Locate the cell with the specified text and output its (X, Y) center coordinate. 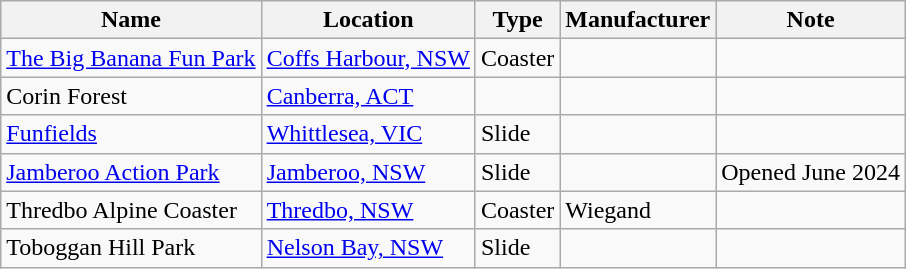
Coffs Harbour, NSW (368, 58)
Nelson Bay, NSW (368, 248)
Manufacturer (638, 20)
Toboggan Hill Park (131, 248)
Jamberoo Action Park (131, 172)
Opened June 2024 (811, 172)
Name (131, 20)
Thredbo, NSW (368, 210)
Wiegand (638, 210)
Location (368, 20)
Type (517, 20)
Funfields (131, 134)
Corin Forest (131, 96)
Note (811, 20)
The Big Banana Fun Park (131, 58)
Canberra, ACT (368, 96)
Whittlesea, VIC (368, 134)
Thredbo Alpine Coaster (131, 210)
Jamberoo, NSW (368, 172)
